Determine the (x, y) coordinate at the center of the cell enclosing the given text.  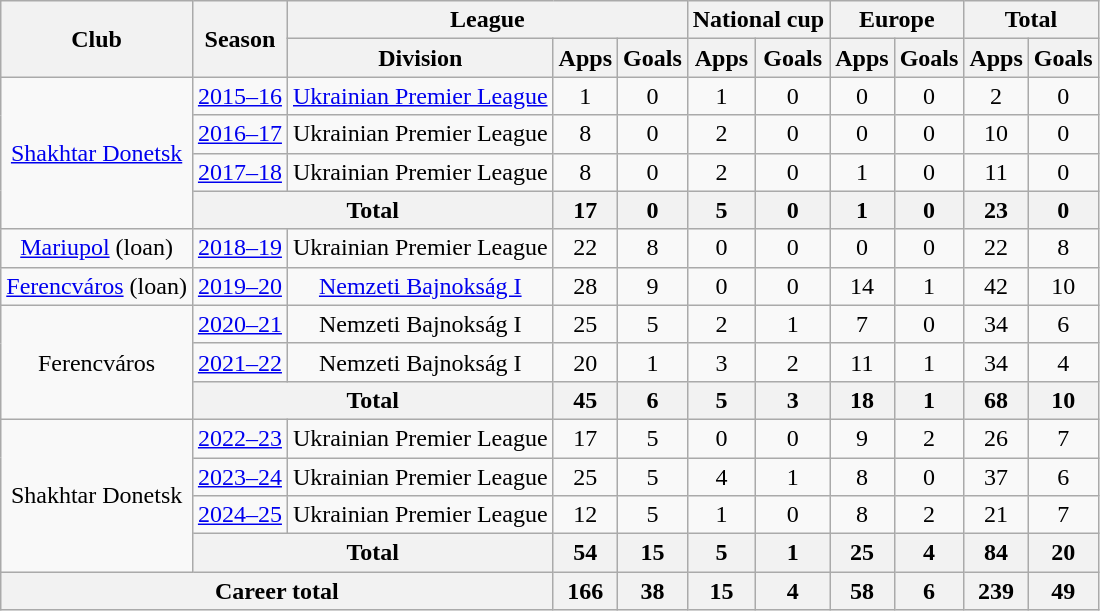
37 (996, 477)
18 (862, 400)
2016–17 (240, 134)
2015–16 (240, 96)
Mariupol (loan) (97, 248)
84 (996, 553)
49 (1063, 591)
239 (996, 591)
21 (996, 515)
166 (585, 591)
Division (420, 58)
12 (585, 515)
2019–20 (240, 286)
2021–22 (240, 362)
Ferencváros (loan) (97, 286)
28 (585, 286)
23 (996, 210)
42 (996, 286)
Ferencváros (97, 362)
2023–24 (240, 477)
2022–23 (240, 438)
Europe (897, 20)
26 (996, 438)
Club (97, 39)
2020–21 (240, 324)
Career total (277, 591)
54 (585, 553)
National cup (758, 20)
Season (240, 39)
45 (585, 400)
2018–19 (240, 248)
League (487, 20)
38 (653, 591)
2017–18 (240, 172)
58 (862, 591)
68 (996, 400)
2024–25 (240, 515)
14 (862, 286)
